Provide the (X, Y) coordinate of the cell's center where the given text is located.  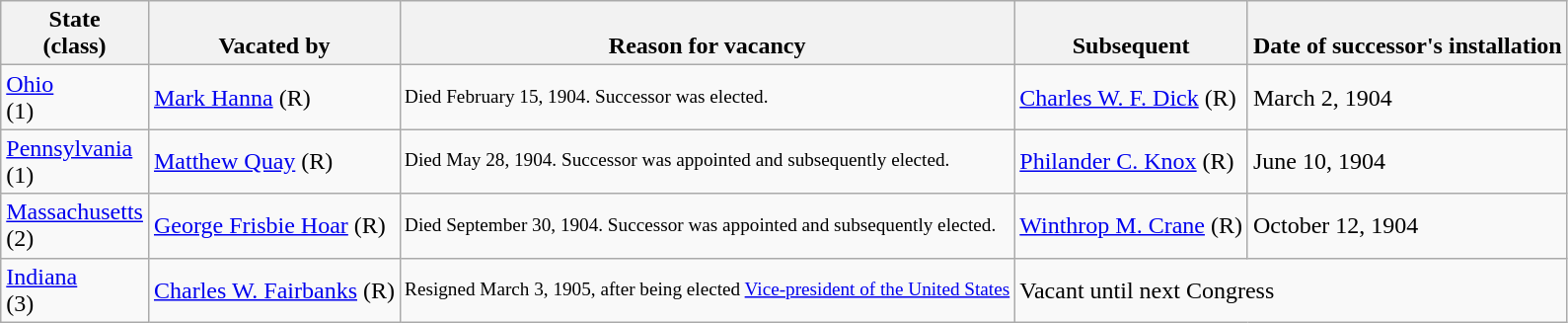
Charles W. Fairbanks (R) (274, 290)
Died September 30, 1904. Successor was appointed and subsequently elected. (708, 225)
Matthew Quay (R) (274, 162)
Subsequent (1131, 34)
Date of successor's installation (1407, 34)
Mark Hanna (R) (274, 97)
June 10, 1904 (1407, 162)
State(class) (75, 34)
Ohio(1) (75, 97)
Died May 28, 1904. Successor was appointed and subsequently elected. (708, 162)
Pennsylvania(1) (75, 162)
Winthrop M. Crane (R) (1131, 225)
Philander C. Knox (R) (1131, 162)
Reason for vacancy (708, 34)
Charles W. F. Dick (R) (1131, 97)
March 2, 1904 (1407, 97)
Died February 15, 1904. Successor was elected. (708, 97)
Resigned March 3, 1905, after being elected Vice-president of the United States (708, 290)
Vacated by (274, 34)
George Frisbie Hoar (R) (274, 225)
Massachusetts(2) (75, 225)
Indiana(3) (75, 290)
October 12, 1904 (1407, 225)
Vacant until next Congress (1291, 290)
